From the cell containing the given text, extract its center point as (X, Y) coordinate. 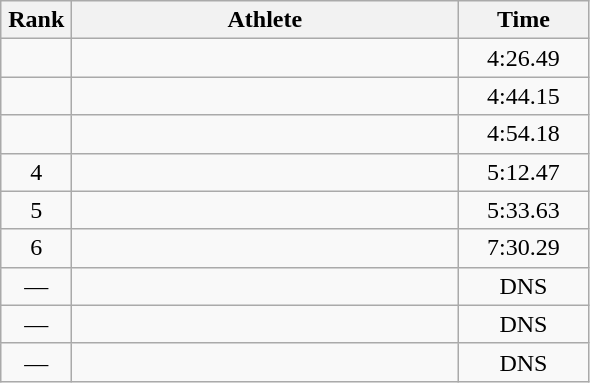
Time (524, 20)
4 (36, 172)
5 (36, 210)
6 (36, 248)
7:30.29 (524, 248)
5:33.63 (524, 210)
4:54.18 (524, 134)
4:26.49 (524, 58)
4:44.15 (524, 96)
Athlete (265, 20)
5:12.47 (524, 172)
Rank (36, 20)
